Return (X, Y) of the center of cell containing provided text 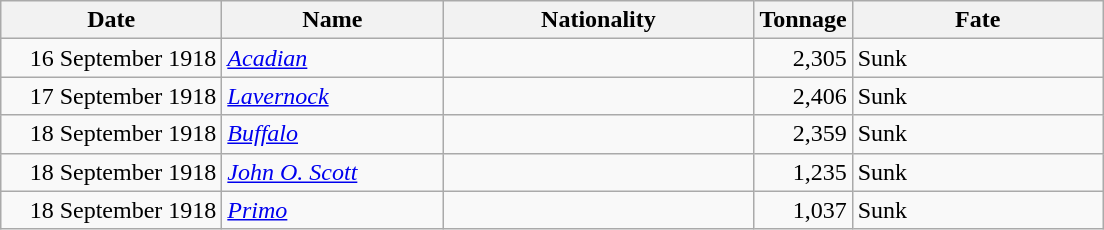
Buffalo (332, 134)
Tonnage (803, 20)
Acadian (332, 58)
1,037 (803, 210)
2,406 (803, 96)
Name (332, 20)
John O. Scott (332, 172)
Primo (332, 210)
16 September 1918 (112, 58)
2,359 (803, 134)
Nationality (598, 20)
Lavernock (332, 96)
Fate (978, 20)
Date (112, 20)
2,305 (803, 58)
17 September 1918 (112, 96)
1,235 (803, 172)
